For the text-containing cell, return its midpoint in [x, y] coordinate format. 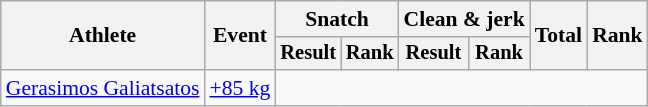
+85 kg [240, 88]
Snatch [336, 19]
Athlete [103, 36]
Event [240, 36]
Total [558, 36]
Clean & jerk [464, 19]
Gerasimos Galiatsatos [103, 88]
